Extract the [X, Y] coordinate from the center of the cell holding the provided text.  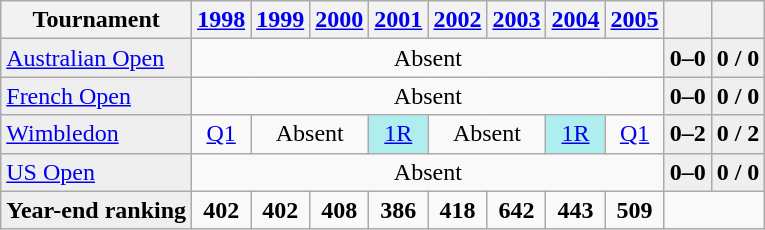
418 [458, 210]
642 [516, 210]
1999 [280, 20]
French Open [96, 96]
509 [634, 210]
2003 [516, 20]
2001 [398, 20]
2005 [634, 20]
2004 [576, 20]
0 / 2 [738, 134]
2002 [458, 20]
Tournament [96, 20]
Australian Open [96, 58]
2000 [340, 20]
408 [340, 210]
Year-end ranking [96, 210]
1998 [222, 20]
386 [398, 210]
Wimbledon [96, 134]
443 [576, 210]
0–2 [688, 134]
US Open [96, 172]
